Identify which cell holds the provided text, then report its [x, y] central coordinate. 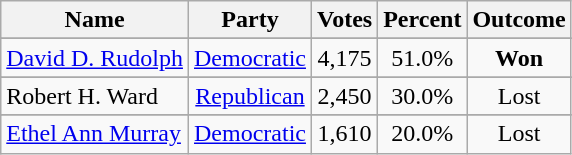
Name [95, 20]
Percent [422, 20]
4,175 [344, 58]
1,610 [344, 134]
Ethel Ann Murray [95, 134]
51.0% [422, 58]
Votes [344, 20]
Robert H. Ward [95, 96]
Outcome [519, 20]
20.0% [422, 134]
Party [250, 20]
2,450 [344, 96]
Won [519, 58]
30.0% [422, 96]
David D. Rudolph [95, 58]
Republican [250, 96]
